Find where the given text appears and provide that cell's center as (x, y) coordinate. 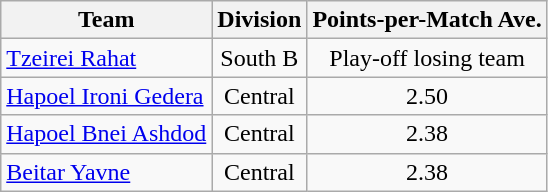
Play-off losing team (427, 58)
Tzeirei Rahat (106, 58)
2.50 (427, 96)
South B (260, 58)
Hapoel Ironi Gedera (106, 96)
Hapoel Bnei Ashdod (106, 134)
Team (106, 20)
Beitar Yavne (106, 172)
Points-per-Match Ave. (427, 20)
Division (260, 20)
